From the cell containing the given text, extract its center point as (x, y) coordinate. 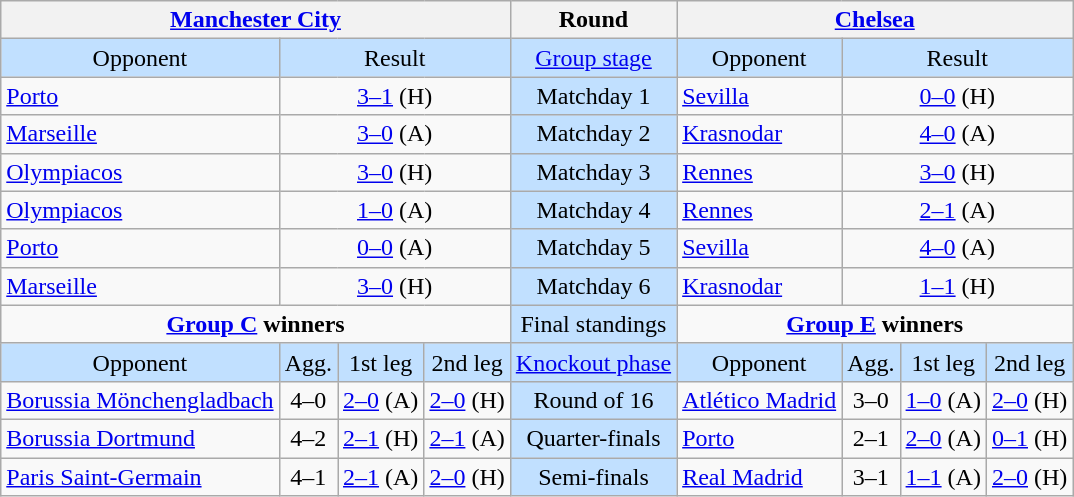
Quarter-finals (593, 438)
Borussia Mönchengladbach (140, 400)
Group C winners (256, 324)
3–1 (871, 477)
4–2 (308, 438)
Borussia Dortmund (140, 438)
Matchday 4 (593, 210)
Group stage (593, 58)
1–1 (H) (958, 286)
Final standings (593, 324)
Matchday 6 (593, 286)
Semi-finals (593, 477)
3–0 (A) (394, 134)
Round (593, 20)
Matchday 3 (593, 172)
4–0 (308, 400)
0–1 (H) (1029, 438)
3–0 (871, 400)
Atlético Madrid (760, 400)
Knockout phase (593, 362)
Group E winners (875, 324)
Matchday 1 (593, 96)
3–1 (H) (394, 96)
Manchester City (256, 20)
Paris Saint-Germain (140, 477)
2–1 (871, 438)
2–1 (H) (381, 438)
1–1 (A) (943, 477)
Matchday 5 (593, 248)
Matchday 2 (593, 134)
Real Madrid (760, 477)
Round of 16 (593, 400)
0–0 (A) (394, 248)
0–0 (H) (958, 96)
Chelsea (875, 20)
4–1 (308, 477)
